Locate the cell with the specified text and output its (x, y) center coordinate. 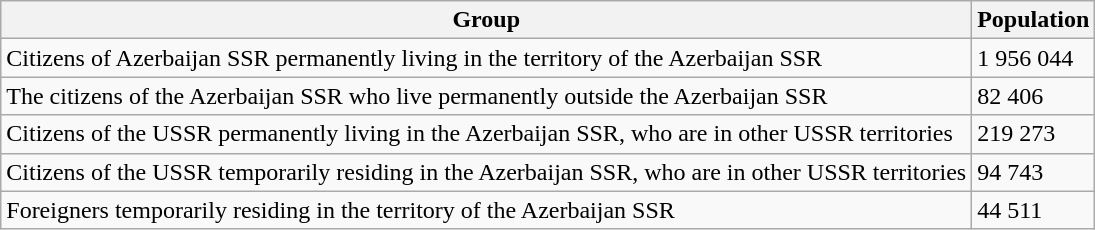
82 406 (1034, 96)
Foreigners temporarily residing in the territory of the Azerbaijan SSR (486, 210)
Citizens of the USSR temporarily residing in the Azerbaijan SSR, who are in other USSR territories (486, 172)
1 956 044 (1034, 58)
Population (1034, 20)
Citizens of Azerbaijan SSR permanently living in the territory of the Azerbaijan SSR (486, 58)
Citizens of the USSR permanently living in the Azerbaijan SSR, who are in other USSR territories (486, 134)
219 273 (1034, 134)
44 511 (1034, 210)
Group (486, 20)
The citizens of the Azerbaijan SSR who live permanently outside the Azerbaijan SSR (486, 96)
94 743 (1034, 172)
